Extract the (X, Y) coordinate from the center of the cell holding the provided text.  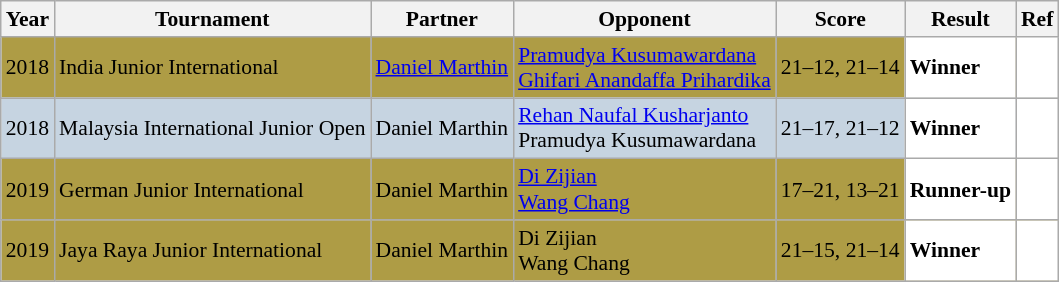
Pramudya Kusumawardana Ghifari Anandaffa Prihardika (644, 68)
21–15, 21–14 (840, 250)
Ref (1037, 19)
17–21, 13–21 (840, 190)
21–17, 21–12 (840, 128)
Runner-up (960, 190)
Rehan Naufal Kusharjanto Pramudya Kusumawardana (644, 128)
Jaya Raya Junior International (212, 250)
Year (28, 19)
German Junior International (212, 190)
Result (960, 19)
Malaysia International Junior Open (212, 128)
Score (840, 19)
India Junior International (212, 68)
21–12, 21–14 (840, 68)
Partner (442, 19)
Tournament (212, 19)
Opponent (644, 19)
